Extract the [X, Y] coordinate from the center of the cell holding the provided text.  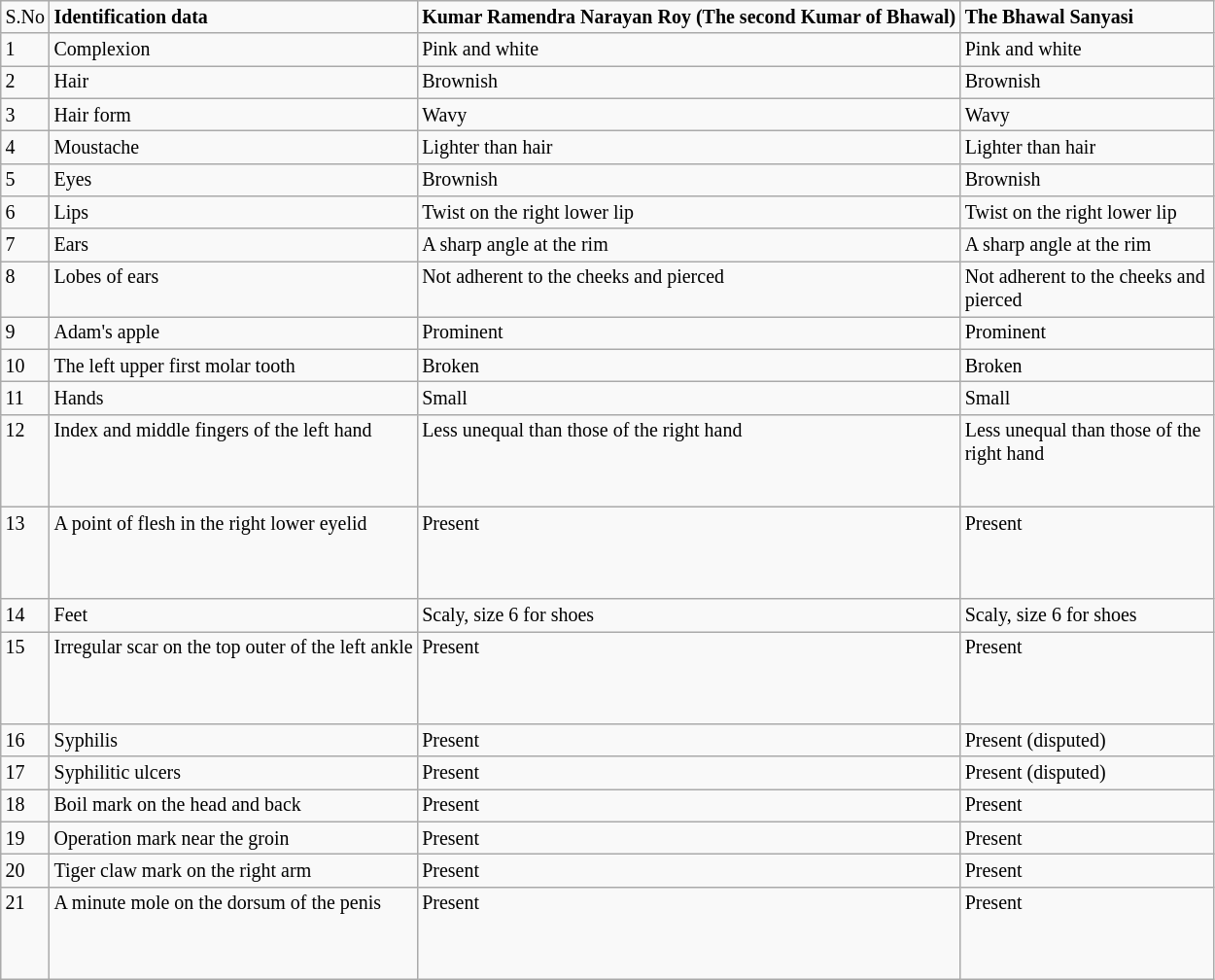
Lobes of ears [233, 288]
21 [25, 933]
14 [25, 614]
Tiger claw mark on the right arm [233, 871]
The left upper first molar tooth [233, 366]
11 [25, 399]
Feet [233, 614]
Hair [233, 82]
8 [25, 288]
5 [25, 179]
Identification data [233, 17]
Index and middle fingers of the left hand [233, 461]
2 [25, 82]
6 [25, 212]
Operation mark near the groin [233, 838]
Adam's apple [233, 332]
9 [25, 332]
18 [25, 805]
Syphilis [233, 741]
S.No [25, 17]
A minute mole on the dorsum of the penis [233, 933]
Irregular scar on the top outer of the left ankle [233, 679]
Hair form [233, 115]
3 [25, 115]
Lips [233, 212]
4 [25, 148]
Complexion [233, 49]
Kumar Ramendra Narayan Roy (The second Kumar of Bhawal) [688, 17]
Ears [233, 245]
The Bhawal Sanyasi [1087, 17]
17 [25, 772]
12 [25, 461]
19 [25, 838]
Eyes [233, 179]
7 [25, 245]
Syphilitic ulcers [233, 772]
Hands [233, 399]
1 [25, 49]
13 [25, 552]
16 [25, 741]
15 [25, 679]
Boil mark on the head and back [233, 805]
20 [25, 871]
10 [25, 366]
Moustache [233, 148]
A point of flesh in the right lower eyelid [233, 552]
